Detect which cell encompasses the target text, then output its [X, Y] center coordinate. 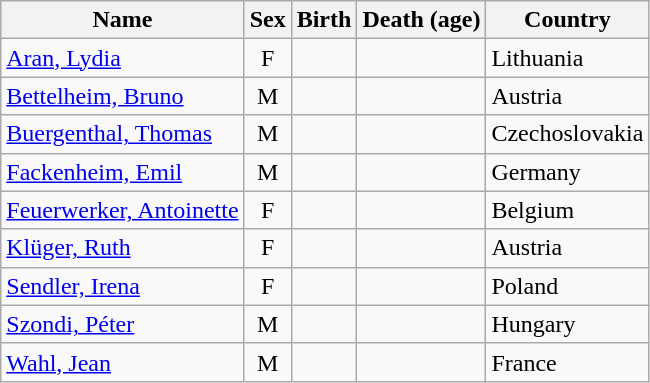
Poland [568, 286]
Szondi, Péter [122, 324]
France [568, 362]
Aran, Lydia [122, 58]
Sendler, Irena [122, 286]
Belgium [568, 210]
Feuerwerker, Antoinette [122, 210]
Name [122, 20]
Bettelheim, Bruno [122, 96]
Klüger, Ruth [122, 248]
Wahl, Jean [122, 362]
Czechoslovakia [568, 134]
Country [568, 20]
Death (age) [422, 20]
Birth [324, 20]
Lithuania [568, 58]
Buergenthal, Thomas [122, 134]
Hungary [568, 324]
Germany [568, 172]
Fackenheim, Emil [122, 172]
Sex [268, 20]
